Provide the (X, Y) coordinate of the cell's center where the given text is located.  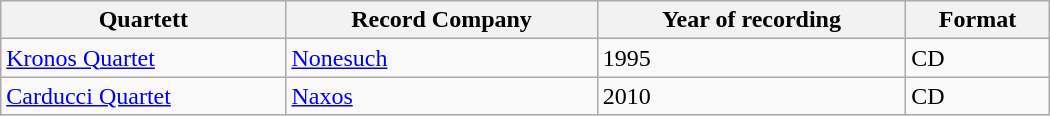
Nonesuch (442, 58)
Format (978, 20)
Naxos (442, 96)
Quartett (144, 20)
Year of recording (752, 20)
1995 (752, 58)
Carducci Quartet (144, 96)
Kronos Quartet (144, 58)
2010 (752, 96)
Record Company (442, 20)
